Pinpoint the cell where the given text exists, returning its [X, Y] midpoint coordinate. 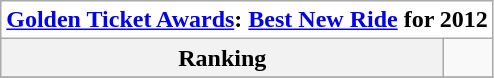
Golden Ticket Awards: Best New Ride for 2012 [248, 20]
Ranking [222, 58]
